Determine the (x, y) coordinate at the center of the cell enclosing the given text.  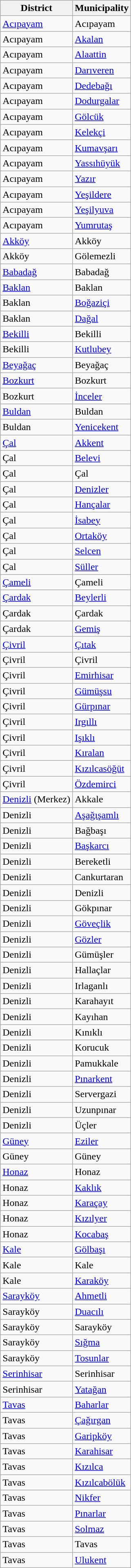
Akkent (102, 442)
Gümüşler (102, 955)
Akalan (102, 39)
Tosunlar (102, 1358)
Kaklık (102, 1188)
Boğaziçi (102, 303)
Dağal (102, 318)
Kutlubey (102, 349)
Ortaköy (102, 536)
Kızılcasöğüt (102, 769)
Kumavşarı (102, 148)
Karahayıt (102, 1001)
Irlaganlı (102, 986)
Işıklı (102, 738)
Kızılcabölük (102, 1482)
Gölbaşı (102, 1250)
Duacılı (102, 1312)
Yassıhüyük (102, 163)
Belevi (102, 458)
Çıtak (102, 644)
Hançalar (102, 505)
Karaçay (102, 1203)
Akkale (102, 799)
Bereketli (102, 861)
Denizler (102, 489)
Süller (102, 567)
Ulukent (102, 1560)
İnceler (102, 396)
District (37, 8)
Özdemirci (102, 784)
Yumrutaş (102, 225)
Pınarkent (102, 1079)
Servergazi (102, 1094)
Karaköy (102, 1281)
Darıveren (102, 70)
Kayıhan (102, 1017)
Yeşildere (102, 194)
Pamukkale (102, 1063)
Gökpınar (102, 908)
Alaattin (102, 55)
Solmaz (102, 1529)
Göveçlik (102, 923)
Irgıllı (102, 722)
Gümüşsu (102, 691)
Korucuk (102, 1048)
Kızılca (102, 1467)
Municipality (102, 8)
Garipköy (102, 1435)
Emirhisar (102, 675)
Aşağışamlı (102, 815)
Yenicekent (102, 427)
Baharlar (102, 1405)
Karahisar (102, 1451)
Selcen (102, 551)
Dedebağı (102, 86)
Cankurtaran (102, 877)
Gözler (102, 939)
Eziler (102, 1141)
Gürpınar (102, 707)
Pınarlar (102, 1513)
İsabey (102, 520)
Kocabaş (102, 1234)
Dodurgalar (102, 101)
Kınıklı (102, 1032)
Beylerli (102, 598)
Yazır (102, 179)
Gölemezli (102, 256)
Sığma (102, 1343)
Başkarcı (102, 846)
Kıralan (102, 753)
Kelekçi (102, 132)
Gölcük (102, 117)
Hallaçlar (102, 970)
Kızılyer (102, 1219)
Ahmetli (102, 1296)
Denizli (Merkez) (37, 799)
Nikfer (102, 1498)
Bağbaşı (102, 830)
Üçler (102, 1125)
Gemiş (102, 629)
Yeşilyuva (102, 210)
Çağırgan (102, 1420)
Uzunpınar (102, 1110)
Yatağan (102, 1389)
